Search for the cell housing the specified text and yield its [x, y] center coordinate. 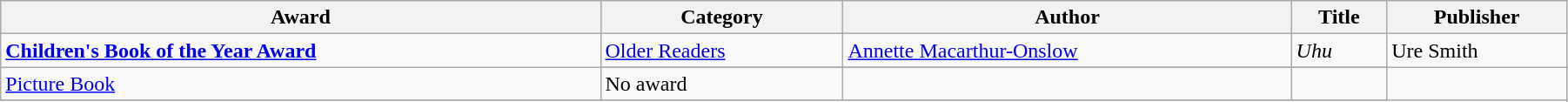
Award [301, 17]
Publisher [1478, 17]
Author [1067, 17]
Children's Book of the Year Award [301, 51]
Uhu [1339, 51]
Older Readers [722, 51]
Ure Smith [1478, 51]
Category [722, 17]
Picture Book [301, 84]
No award [722, 84]
Annette Macarthur-Onslow [1067, 51]
Title [1339, 17]
